Find where the given text appears and provide that cell's center as [X, Y] coordinate. 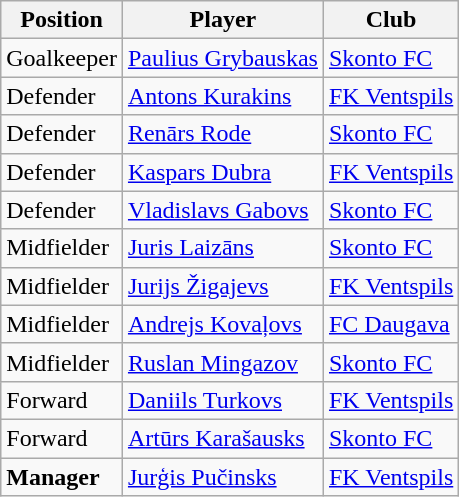
Paulius Grybauskas [222, 58]
Antons Kurakins [222, 96]
Jurģis Pučinsks [222, 477]
Andrejs Kovaļovs [222, 324]
Player [222, 20]
Vladislavs Gabovs [222, 210]
Goalkeeper [62, 58]
FC Daugava [390, 324]
Jurijs Žigajevs [222, 286]
Daniils Turkovs [222, 400]
Ruslan Mingazov [222, 362]
Kaspars Dubra [222, 172]
Renārs Rode [222, 134]
Juris Laizāns [222, 248]
Club [390, 20]
Manager [62, 477]
Artūrs Karašausks [222, 438]
Position [62, 20]
